Output the [X, Y] coordinate of the center of the cell containing the given text.  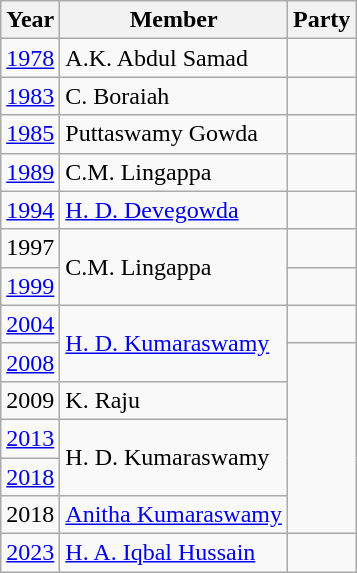
Member [174, 20]
H. A. Iqbal Hussain [174, 553]
K. Raju [174, 400]
1985 [30, 134]
2008 [30, 362]
Anitha Kumaraswamy [174, 515]
1999 [30, 286]
2013 [30, 438]
1983 [30, 96]
A.K. Abdul Samad [174, 58]
1997 [30, 248]
1989 [30, 172]
Puttaswamy Gowda [174, 134]
C. Boraiah [174, 96]
1994 [30, 210]
2023 [30, 553]
2004 [30, 324]
2009 [30, 400]
Year [30, 20]
Party [321, 20]
1978 [30, 58]
H. D. Devegowda [174, 210]
